For the text-containing cell, return its midpoint in (X, Y) coordinate format. 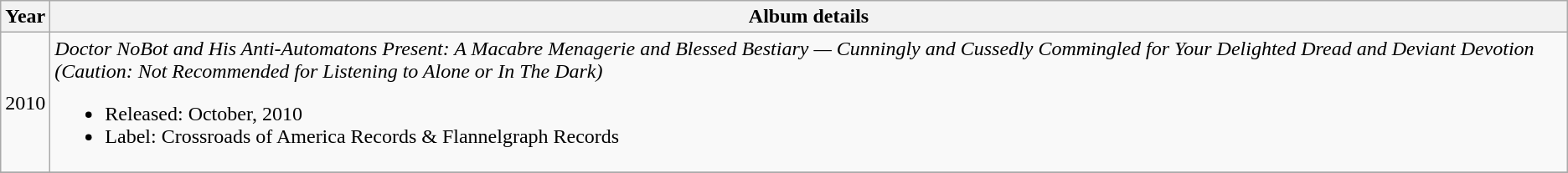
Album details (809, 17)
2010 (25, 102)
Year (25, 17)
